Scan for the cell matching the given text and deliver its [x, y] coordinate at center. 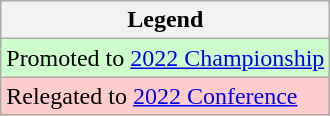
Legend [166, 20]
Relegated to 2022 Conference [166, 96]
Promoted to 2022 Championship [166, 58]
